Return the (X, Y) coordinate for the center point of the cell that contains the specified text.  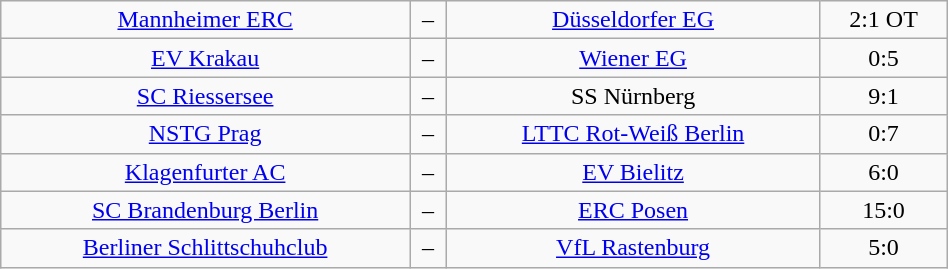
LTTC Rot-Weiß Berlin (632, 134)
SC Riessersee (206, 96)
Klagenfurter AC (206, 172)
5:0 (884, 248)
9:1 (884, 96)
Mannheimer ERC (206, 20)
0:5 (884, 58)
SC Brandenburg Berlin (206, 210)
NSTG Prag (206, 134)
Berliner Schlittschuhclub (206, 248)
Wiener EG (632, 58)
2:1 OT (884, 20)
EV Krakau (206, 58)
EV Bielitz (632, 172)
ERC Posen (632, 210)
Düsseldorfer EG (632, 20)
VfL Rastenburg (632, 248)
6:0 (884, 172)
15:0 (884, 210)
0:7 (884, 134)
SS Nürnberg (632, 96)
